Provide the [x, y] coordinate of the cell's center where the given text is located.  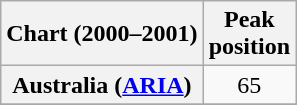
Chart (2000–2001) [102, 34]
Peakposition [249, 34]
65 [249, 85]
Australia (ARIA) [102, 85]
